Extract the [x, y] coordinate from the center of the cell holding the provided text.  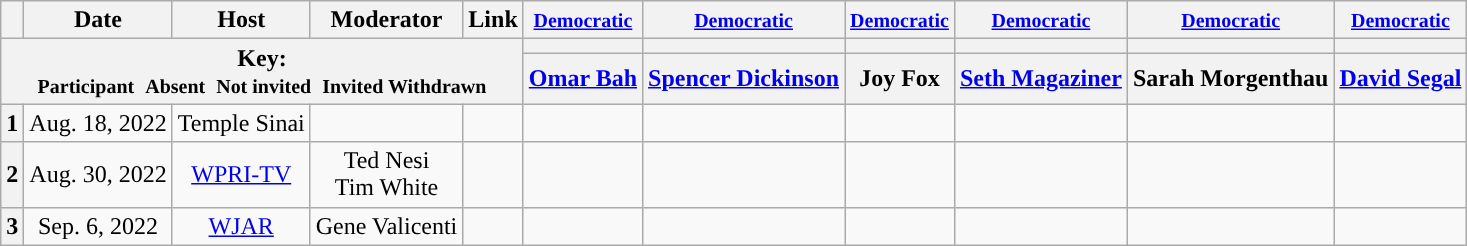
Date [98, 20]
Omar Bah [582, 78]
Host [241, 20]
Aug. 30, 2022 [98, 174]
David Segal [1400, 78]
2 [12, 174]
Moderator [386, 20]
Gene Valicenti [386, 226]
Aug. 18, 2022 [98, 123]
WJAR [241, 226]
3 [12, 226]
Spencer Dickinson [744, 78]
Sarah Morgenthau [1230, 78]
Seth Magaziner [1040, 78]
1 [12, 123]
Ted NesiTim White [386, 174]
Joy Fox [900, 78]
WPRI-TV [241, 174]
Sep. 6, 2022 [98, 226]
Temple Sinai [241, 123]
Key: Participant Absent Not invited Invited Withdrawn [262, 72]
Link [493, 20]
